Return the [X, Y] coordinate for the center point of the cell that contains the specified text.  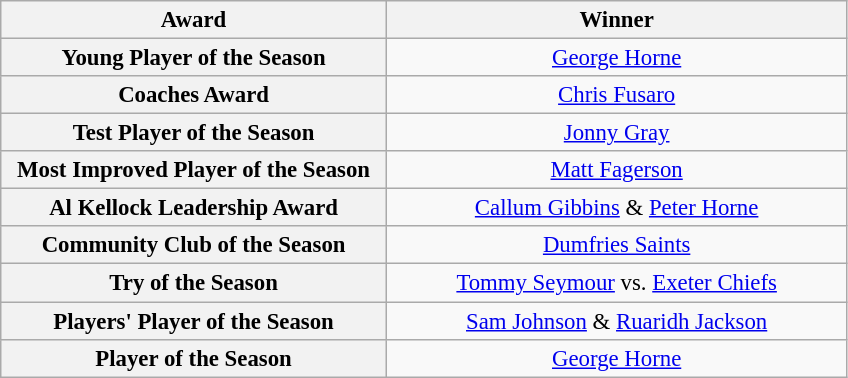
Try of the Season [194, 283]
Most Improved Player of the Season [194, 170]
Jonny Gray [616, 133]
Player of the Season [194, 358]
Tommy Seymour vs. Exeter Chiefs [616, 283]
Matt Fagerson [616, 170]
Al Kellock Leadership Award [194, 208]
Coaches Award [194, 95]
Young Player of the Season [194, 58]
Players' Player of the Season [194, 321]
Test Player of the Season [194, 133]
Winner [616, 20]
Award [194, 20]
Community Club of the Season [194, 245]
Chris Fusaro [616, 95]
Callum Gibbins & Peter Horne [616, 208]
Sam Johnson & Ruaridh Jackson [616, 321]
Dumfries Saints [616, 245]
